Detect which cell encompasses the target text, then output its [X, Y] center coordinate. 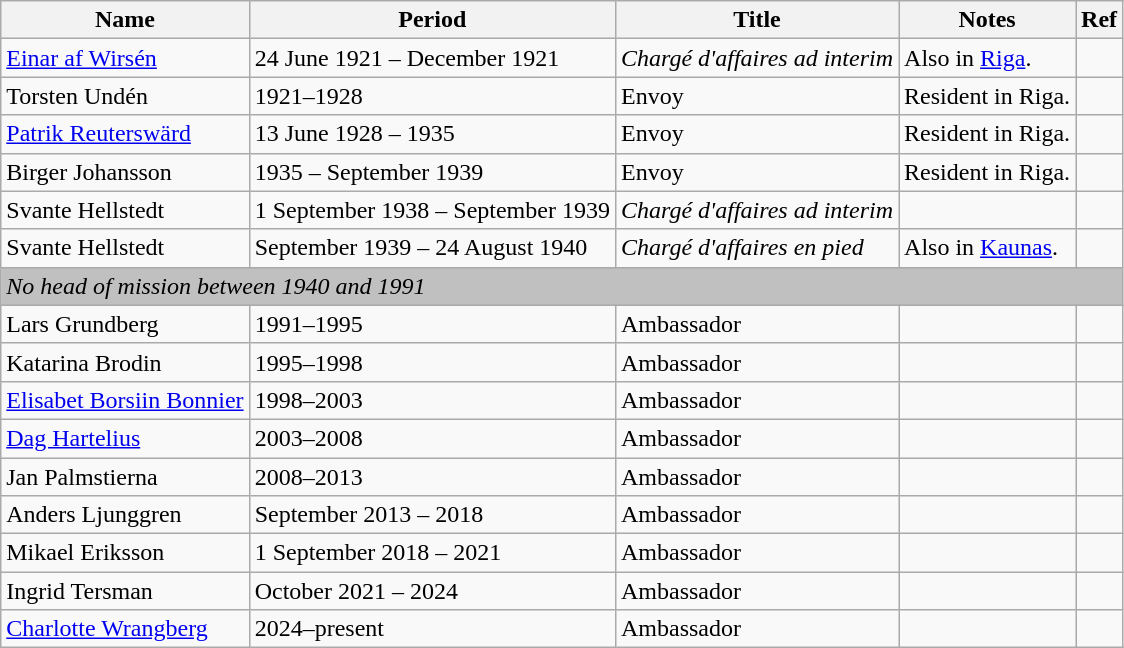
1991–1995 [432, 324]
Lars Grundberg [125, 324]
13 June 1928 – 1935 [432, 134]
Mikael Eriksson [125, 553]
Chargé d'affaires en pied [756, 248]
Charlotte Wrangberg [125, 629]
Name [125, 20]
Anders Ljunggren [125, 515]
1 September 2018 – 2021 [432, 553]
1921–1928 [432, 96]
Also in Riga. [988, 58]
1995–1998 [432, 362]
September 1939 – 24 August 1940 [432, 248]
Notes [988, 20]
September 2013 – 2018 [432, 515]
Dag Hartelius [125, 438]
Patrik Reuterswärd [125, 134]
Einar af Wirsén [125, 58]
No head of mission between 1940 and 1991 [562, 286]
Ingrid Tersman [125, 591]
Period [432, 20]
Elisabet Borsiin Bonnier [125, 400]
1935 – September 1939 [432, 172]
Also in Kaunas. [988, 248]
1998–2003 [432, 400]
Ref [1100, 20]
Title [756, 20]
1 September 1938 – September 1939 [432, 210]
2003–2008 [432, 438]
October 2021 – 2024 [432, 591]
Jan Palmstierna [125, 477]
Birger Johansson [125, 172]
2008–2013 [432, 477]
24 June 1921 – December 1921 [432, 58]
Katarina Brodin [125, 362]
Torsten Undén [125, 96]
2024–present [432, 629]
